Return [x, y] of the center of cell containing provided text 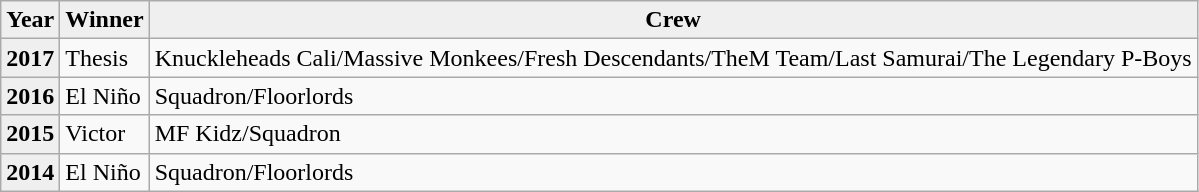
Year [30, 20]
2014 [30, 172]
2015 [30, 134]
MF Kidz/Squadron [673, 134]
2017 [30, 58]
Victor [104, 134]
Thesis [104, 58]
Winner [104, 20]
Crew [673, 20]
2016 [30, 96]
Knuckleheads Cali/Massive Monkees/Fresh Descendants/TheM Team/Last Samurai/The Legendary P-Boys [673, 58]
